From the cell containing the given text, extract its center point as [X, Y] coordinate. 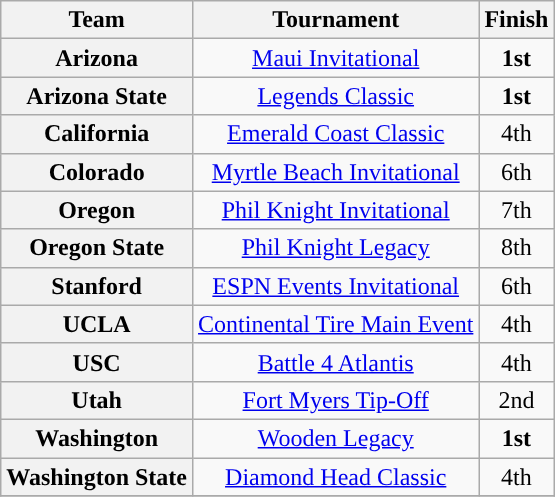
Phil Knight Invitational [336, 210]
USC [97, 362]
Continental Tire Main Event [336, 324]
Emerald Coast Classic [336, 134]
Arizona [97, 58]
Battle 4 Atlantis [336, 362]
Washington State [97, 477]
Oregon State [97, 248]
2nd [516, 400]
Myrtle Beach Invitational [336, 172]
Tournament [336, 20]
Stanford [97, 286]
Oregon [97, 210]
Fort Myers Tip-Off [336, 400]
Team [97, 20]
ESPN Events Invitational [336, 286]
Washington [97, 438]
California [97, 134]
Legends Classic [336, 96]
Finish [516, 20]
Maui Invitational [336, 58]
Wooden Legacy [336, 438]
Utah [97, 400]
Phil Knight Legacy [336, 248]
Colorado [97, 172]
7th [516, 210]
Arizona State [97, 96]
UCLA [97, 324]
8th [516, 248]
Diamond Head Classic [336, 477]
